Output the (X, Y) coordinate of the center of the cell containing the given text.  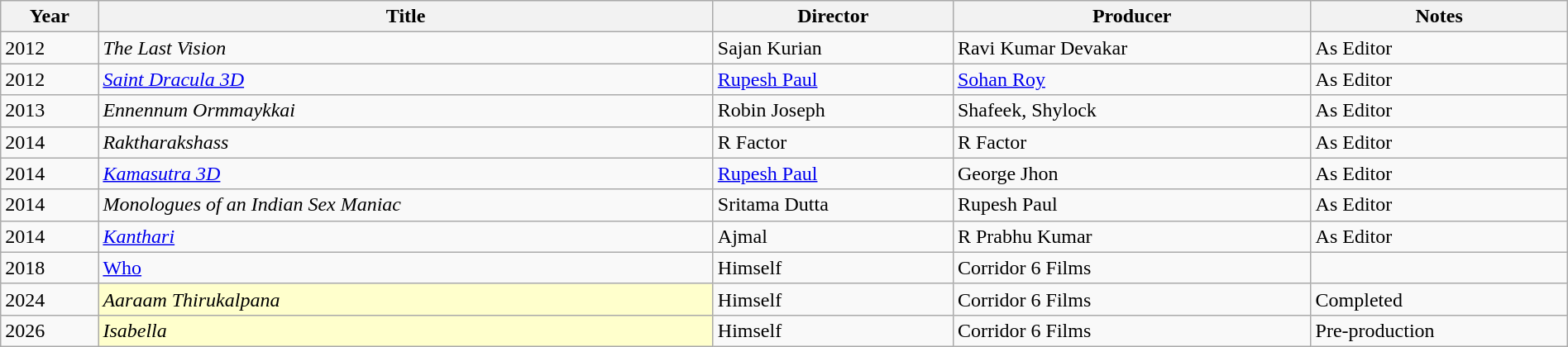
Robin Joseph (833, 111)
R Prabhu Kumar (1131, 236)
Saint Dracula 3D (405, 79)
2024 (50, 299)
Aaraam Thirukalpana (405, 299)
Kamasutra 3D (405, 173)
Year (50, 17)
Director (833, 17)
Sajan Kurian (833, 48)
George Jhon (1131, 173)
Raktharakshass (405, 142)
Ajmal (833, 236)
Sritama Dutta (833, 205)
Kanthari (405, 236)
Producer (1131, 17)
2018 (50, 268)
Completed (1439, 299)
Sohan Roy (1131, 79)
Shafeek, Shylock (1131, 111)
Pre-production (1439, 330)
Ravi Kumar Devakar (1131, 48)
Notes (1439, 17)
Title (405, 17)
Monologues of an Indian Sex Maniac (405, 205)
The Last Vision (405, 48)
Isabella (405, 330)
Who (405, 268)
2013 (50, 111)
Ennennum Ormmaykkai (405, 111)
2026 (50, 330)
